Output the [x, y] coordinate of the center of the cell containing the given text.  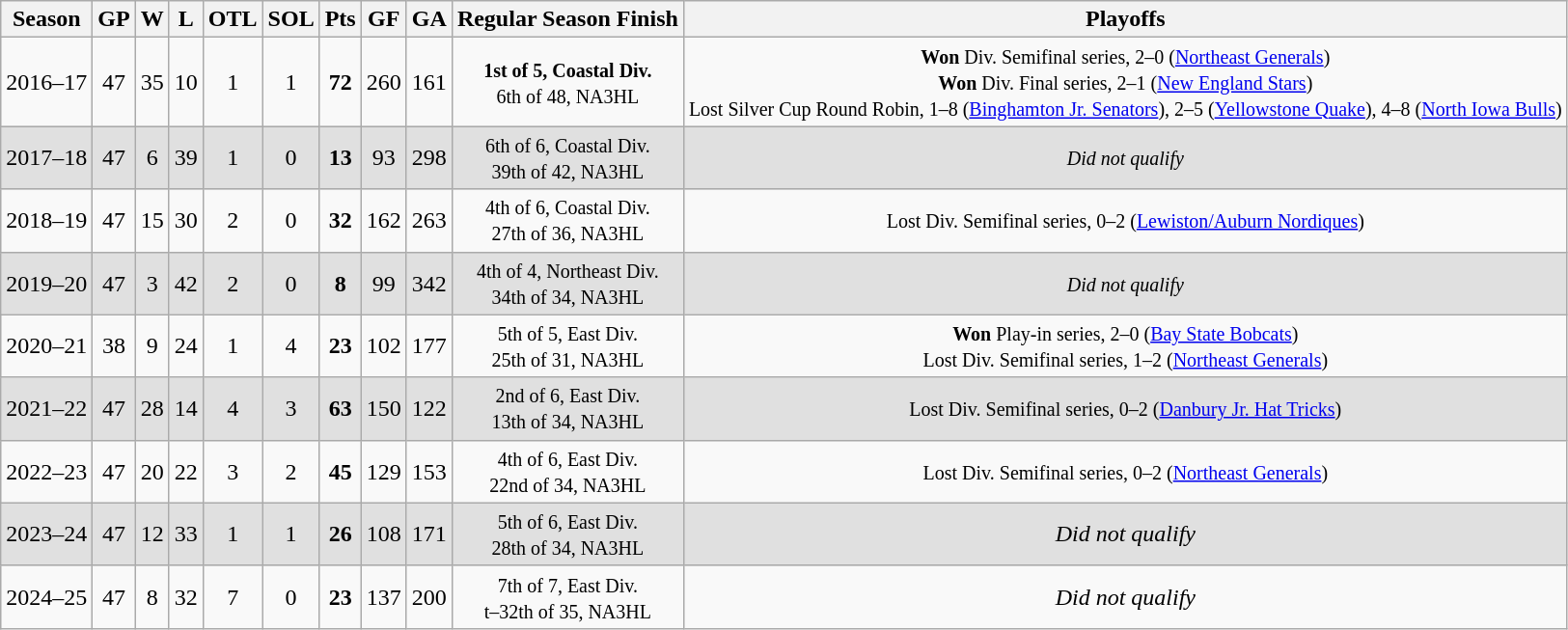
2020–21 [46, 345]
2023–24 [46, 534]
2nd of 6, East Div.13th of 34, NA3HL [567, 409]
5th of 5, East Div.25th of 31, NA3HL [567, 345]
7 [233, 596]
12 [152, 534]
24 [185, 345]
171 [428, 534]
137 [384, 596]
GF [384, 19]
38 [114, 345]
4th of 4, Northeast Div.34th of 34, NA3HL [567, 284]
Lost Div. Semifinal series, 0–2 (Danbury Jr. Hat Tricks) [1125, 409]
1st of 5, Coastal Div.6th of 48, NA3HL [567, 82]
Season [46, 19]
14 [185, 409]
Lost Div. Semifinal series, 0–2 (Northeast Generals) [1125, 471]
161 [428, 82]
2018–19 [46, 220]
2021–22 [46, 409]
99 [384, 284]
9 [152, 345]
2022–23 [46, 471]
Playoffs [1125, 19]
6th of 6, Coastal Div.39th of 42, NA3HL [567, 158]
GP [114, 19]
72 [340, 82]
2017–18 [46, 158]
263 [428, 220]
W [152, 19]
177 [428, 345]
2024–25 [46, 596]
4th of 6, Coastal Div.27th of 36, NA3HL [567, 220]
260 [384, 82]
93 [384, 158]
298 [428, 158]
26 [340, 534]
L [185, 19]
102 [384, 345]
2016–17 [46, 82]
39 [185, 158]
4th of 6, East Div.22nd of 34, NA3HL [567, 471]
122 [428, 409]
153 [428, 471]
342 [428, 284]
13 [340, 158]
200 [428, 596]
5th of 6, East Div.28th of 34, NA3HL [567, 534]
162 [384, 220]
28 [152, 409]
2019–20 [46, 284]
45 [340, 471]
10 [185, 82]
OTL [233, 19]
GA [428, 19]
Won Play-in series, 2–0 (Bay State Bobcats)Lost Div. Semifinal series, 1–2 (Northeast Generals) [1125, 345]
35 [152, 82]
SOL [291, 19]
Regular Season Finish [567, 19]
150 [384, 409]
108 [384, 534]
Lost Div. Semifinal series, 0–2 (Lewiston/Auburn Nordiques) [1125, 220]
30 [185, 220]
6 [152, 158]
Pts [340, 19]
129 [384, 471]
42 [185, 284]
33 [185, 534]
22 [185, 471]
15 [152, 220]
7th of 7, East Div.t–32th of 35, NA3HL [567, 596]
63 [340, 409]
20 [152, 471]
